From the cell containing the given text, extract its center point as (x, y) coordinate. 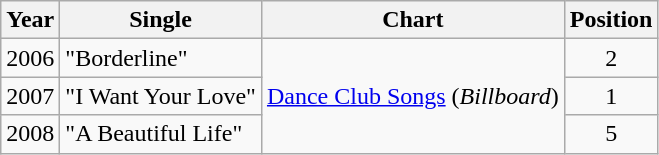
5 (611, 134)
"Borderline" (161, 58)
2008 (30, 134)
2007 (30, 96)
Year (30, 20)
"I Want Your Love" (161, 96)
Position (611, 20)
Chart (412, 20)
2 (611, 58)
1 (611, 96)
2006 (30, 58)
"A Beautiful Life" (161, 134)
Single (161, 20)
Dance Club Songs (Billboard) (412, 96)
